Detect which cell encompasses the target text, then output its [x, y] center coordinate. 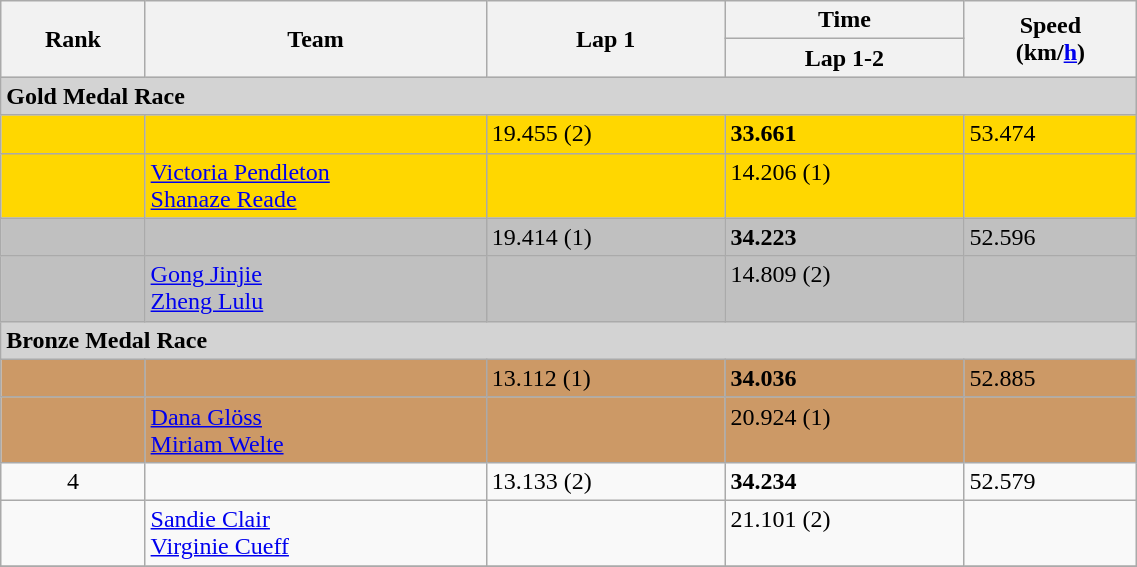
Lap 1 [606, 39]
Gold Medal Race [569, 96]
Sandie ClairVirginie Cueff [316, 532]
Bronze Medal Race [569, 340]
20.924 (1) [844, 430]
13.133 (2) [606, 481]
Dana GlössMiriam Welte [316, 430]
4 [73, 481]
52.579 [1050, 481]
14.809 (2) [844, 288]
53.474 [1050, 134]
19.455 (2) [606, 134]
34.036 [844, 378]
34.234 [844, 481]
52.596 [1050, 237]
13.112 (1) [606, 378]
14.206 (1) [844, 186]
Speed(km/h) [1050, 39]
Team [316, 39]
21.101 (2) [844, 532]
34.223 [844, 237]
33.661 [844, 134]
19.414 (1) [606, 237]
52.885 [1050, 378]
Lap 1-2 [844, 58]
Rank [73, 39]
Victoria PendletonShanaze Reade [316, 186]
Time [844, 20]
Gong JinjieZheng Lulu [316, 288]
